Determine the (x, y) coordinate at the center of the cell enclosing the given text.  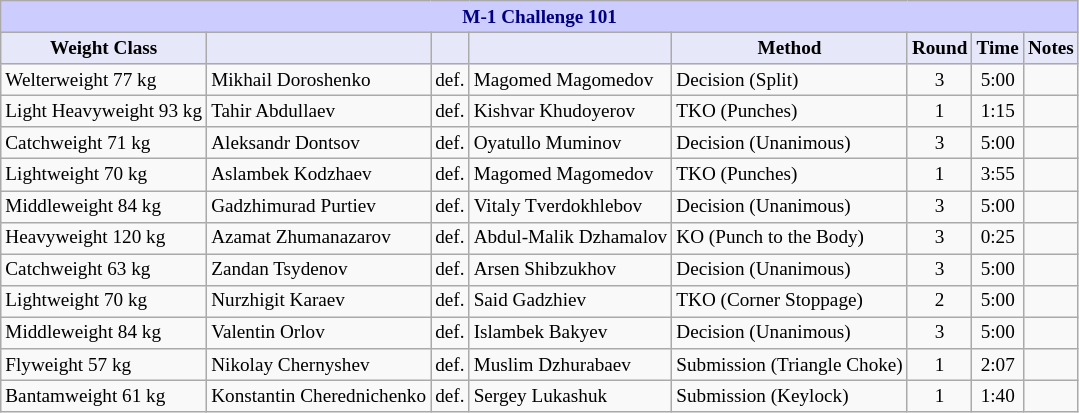
Mikhail Doroshenko (319, 80)
Catchweight 63 kg (104, 270)
Muslim Dzhurabaev (570, 365)
Aleksandr Dontsov (319, 143)
1:15 (998, 111)
KO (Punch to the Body) (790, 238)
0:25 (998, 238)
M-1 Challenge 101 (540, 17)
Gadzhimurad Purtiev (319, 206)
2 (940, 301)
Arsen Shibzukhov (570, 270)
Heavyweight 120 kg (104, 238)
Azamat Zhumanazarov (319, 238)
Said Gadzhiev (570, 301)
Valentin Orlov (319, 333)
Zandan Tsydenov (319, 270)
Round (940, 48)
Sergey Lukashuk (570, 396)
Nikolay Chernyshev (319, 365)
Islambek Bakyev (570, 333)
Submission (Triangle Choke) (790, 365)
Kishvar Khudoyerov (570, 111)
Welterweight 77 kg (104, 80)
Flyweight 57 kg (104, 365)
1:40 (998, 396)
Vitaly Tverdokhlebov (570, 206)
Oyatullo Muminov (570, 143)
Bantamweight 61 kg (104, 396)
Weight Class (104, 48)
Nurzhigit Karaev (319, 301)
Abdul-Malik Dzhamalov (570, 238)
Light Heavyweight 93 kg (104, 111)
Tahir Abdullaev (319, 111)
Aslambek Kodzhaev (319, 175)
Method (790, 48)
TKO (Corner Stoppage) (790, 301)
Time (998, 48)
2:07 (998, 365)
3:55 (998, 175)
Submission (Keylock) (790, 396)
Konstantin Cherednichenko (319, 396)
Decision (Split) (790, 80)
Notes (1050, 48)
Catchweight 71 kg (104, 143)
